For the text-containing cell, return its midpoint in [X, Y] coordinate format. 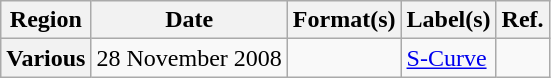
28 November 2008 [189, 58]
Various [46, 58]
Region [46, 20]
Format(s) [344, 20]
Date [189, 20]
Label(s) [448, 20]
S-Curve [448, 58]
Ref. [522, 20]
